Search for the cell housing the specified text and yield its (x, y) center coordinate. 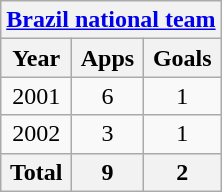
Goals (182, 58)
Year (36, 58)
Total (36, 172)
6 (108, 96)
9 (108, 172)
Brazil national team (111, 20)
2002 (36, 134)
3 (108, 134)
Apps (108, 58)
2 (182, 172)
2001 (36, 96)
